Output the [X, Y] coordinate of the center of the cell containing the given text.  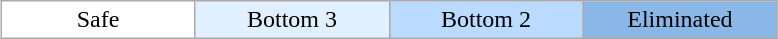
Eliminated [680, 20]
Safe [98, 20]
Bottom 2 [486, 20]
Bottom 3 [292, 20]
